Scan for the cell matching the given text and deliver its (x, y) coordinate at center. 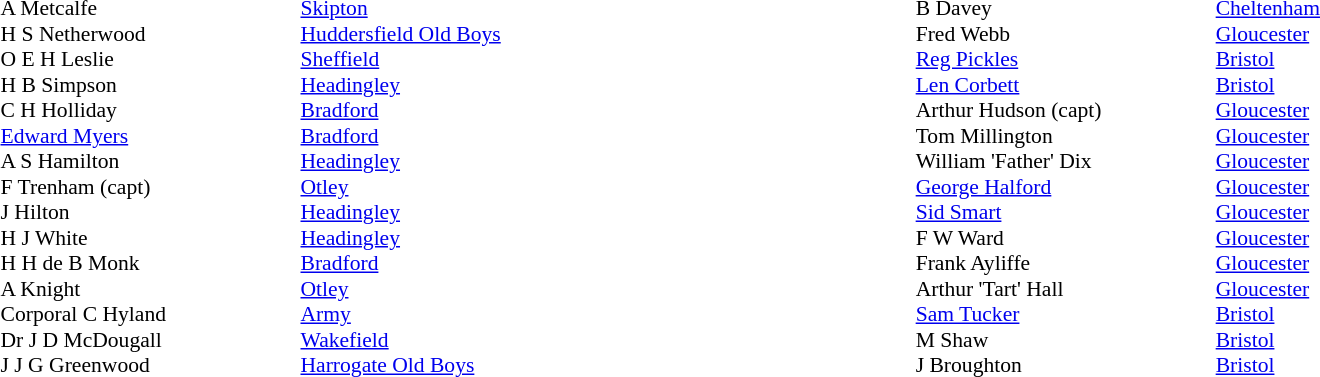
Sheffield (400, 59)
H S Netherwood (150, 34)
A S Hamilton (150, 161)
C H Holliday (150, 111)
Wakefield (400, 340)
Huddersfield Old Boys (400, 34)
Dr J D McDougall (150, 340)
Tom Millington (1066, 136)
F Trenham (capt) (150, 187)
H B Simpson (150, 85)
O E H Leslie (150, 59)
Arthur Hudson (capt) (1066, 111)
George Halford (1066, 187)
H H de B Monk (150, 263)
Edward Myers (150, 136)
Army (400, 315)
Fred Webb (1066, 34)
M Shaw (1066, 340)
William 'Father' Dix (1066, 161)
J Hilton (150, 213)
Sid Smart (1066, 213)
H J White (150, 238)
Reg Pickles (1066, 59)
Corporal C Hyland (150, 315)
A Knight (150, 289)
F W Ward (1066, 238)
Arthur 'Tart' Hall (1066, 289)
Len Corbett (1066, 85)
Sam Tucker (1066, 315)
Frank Ayliffe (1066, 263)
